Output the [X, Y] coordinate of the center of the cell containing the given text.  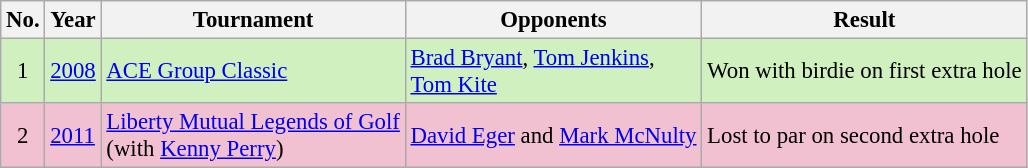
ACE Group Classic [253, 72]
No. [23, 20]
1 [23, 72]
2011 [73, 136]
Opponents [554, 20]
2008 [73, 72]
Won with birdie on first extra hole [864, 72]
Liberty Mutual Legends of Golf(with Kenny Perry) [253, 136]
Year [73, 20]
David Eger and Mark McNulty [554, 136]
Lost to par on second extra hole [864, 136]
Brad Bryant, Tom Jenkins, Tom Kite [554, 72]
Result [864, 20]
Tournament [253, 20]
2 [23, 136]
